Pinpoint the cell where the given text exists, returning its [X, Y] midpoint coordinate. 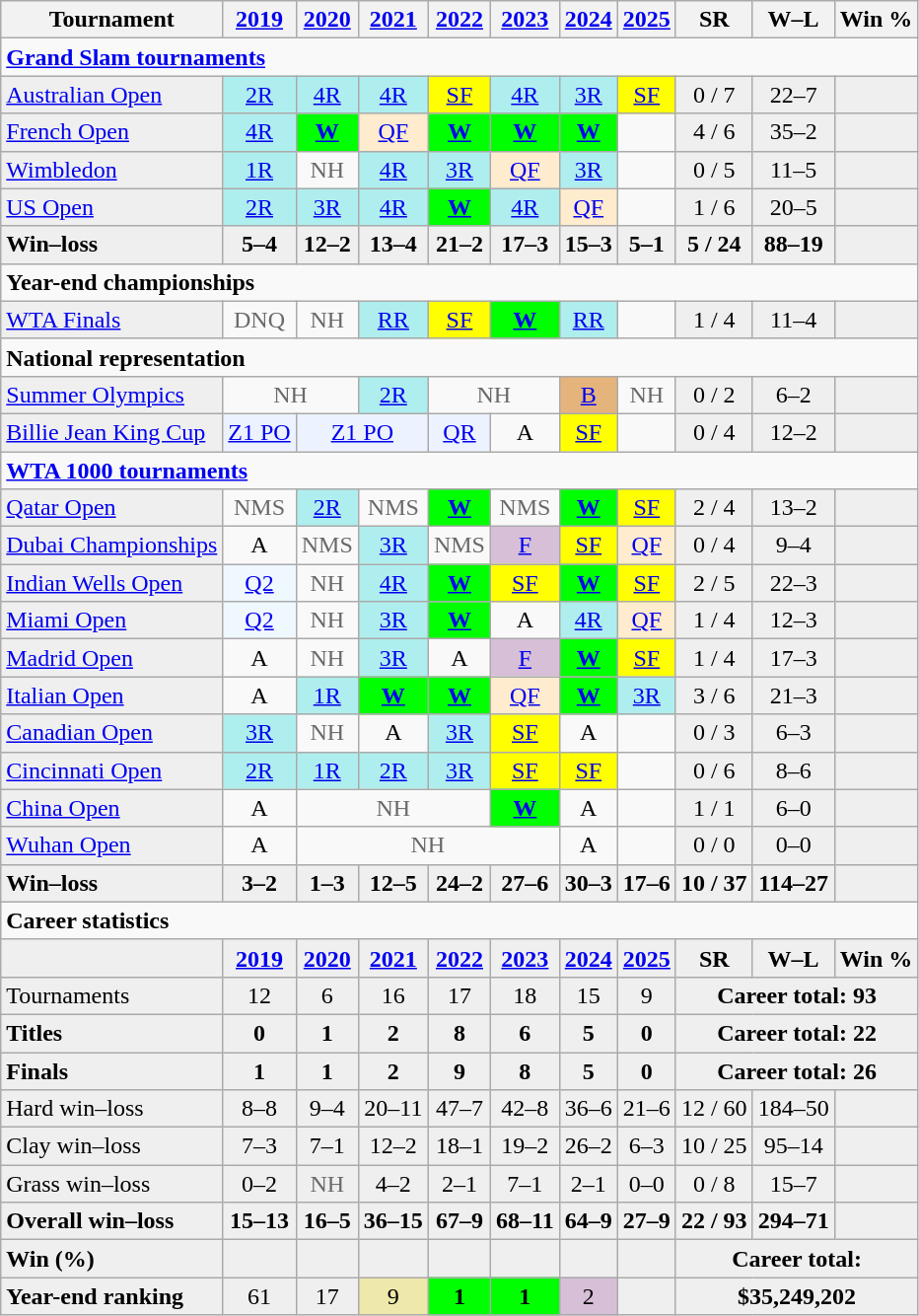
36–15 [392, 1221]
4–2 [392, 1184]
21–2 [459, 245]
15–3 [588, 245]
11–4 [793, 320]
88–19 [793, 245]
B [588, 395]
Year-end championships [459, 282]
67–9 [459, 1221]
18 [525, 995]
Billie Jean King Cup [112, 432]
Win (%) [112, 1259]
French Open [112, 132]
Madrid Open [112, 658]
95–14 [793, 1146]
Clay win–loss [112, 1146]
Career total: 93 [797, 995]
Qatar Open [112, 508]
114–27 [793, 883]
WTA Finals [112, 320]
Wuhan Open [112, 845]
6–0 [793, 808]
15 [588, 995]
China Open [112, 808]
21–3 [793, 695]
24–2 [459, 883]
0 / 0 [714, 845]
18–1 [459, 1146]
5–4 [259, 245]
6–2 [793, 395]
35–2 [793, 132]
15–7 [793, 1184]
Summer Olympics [112, 395]
20–11 [392, 1109]
36–6 [588, 1109]
10 / 25 [714, 1146]
8–8 [259, 1109]
Hard win–loss [112, 1109]
12 [259, 995]
0 / 3 [714, 733]
3 / 6 [714, 695]
QR [459, 432]
19–2 [525, 1146]
47–7 [459, 1109]
Dubai Championships [112, 546]
5–1 [647, 245]
Tournaments [112, 995]
30–3 [588, 883]
Miami Open [112, 621]
Grass win–loss [112, 1184]
1 / 6 [714, 207]
DNQ [259, 320]
Italian Open [112, 695]
12 / 60 [714, 1109]
Indian Wells Open [112, 583]
294–71 [793, 1221]
Career statistics [459, 920]
3–2 [259, 883]
0 / 6 [714, 770]
0–2 [259, 1184]
0 / 5 [714, 170]
61 [259, 1296]
64–9 [588, 1221]
13–2 [793, 508]
12–5 [392, 883]
2 / 5 [714, 583]
10 / 37 [714, 883]
Canadian Open [112, 733]
2 / 4 [714, 508]
42–8 [525, 1109]
68–11 [525, 1221]
7–3 [259, 1146]
27–6 [525, 883]
0 / 8 [714, 1184]
16–5 [327, 1221]
Tournament [112, 20]
Career total: 26 [797, 1070]
0 / 7 [714, 95]
0 / 2 [714, 395]
17–6 [647, 883]
$35,249,202 [797, 1296]
Career total: [797, 1259]
20–5 [793, 207]
27–9 [647, 1221]
Career total: 22 [797, 1033]
16 [392, 995]
Wimbledon [112, 170]
Year-end ranking [112, 1296]
1–3 [327, 883]
22–7 [793, 95]
5 / 24 [714, 245]
Grand Slam tournaments [459, 57]
Cincinnati Open [112, 770]
1 / 1 [714, 808]
15–13 [259, 1221]
Australian Open [112, 95]
National representation [459, 357]
8–6 [793, 770]
Titles [112, 1033]
US Open [112, 207]
22 / 93 [714, 1221]
4 / 6 [714, 132]
Overall win–loss [112, 1221]
WTA 1000 tournaments [459, 471]
21–6 [647, 1109]
Finals [112, 1070]
13–4 [392, 245]
26–2 [588, 1146]
184–50 [793, 1109]
12–3 [793, 621]
11–5 [793, 170]
22–3 [793, 583]
